Return [X, Y] of the center of cell containing provided text 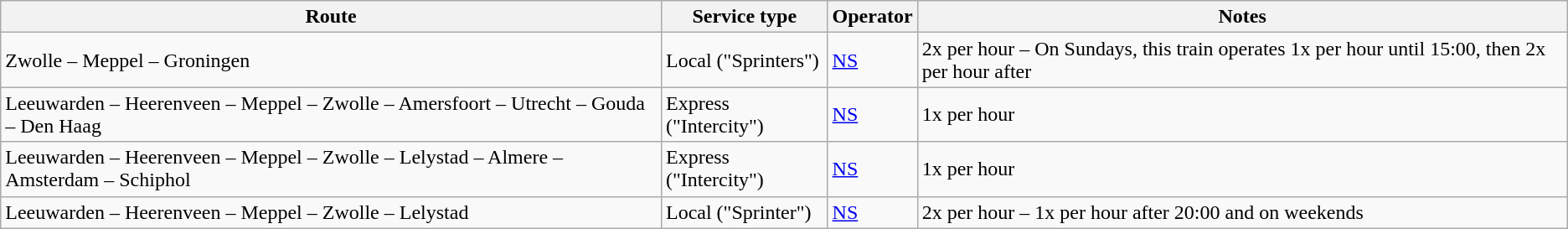
Local ("Sprinter") [744, 212]
Service type [744, 17]
2x per hour – On Sundays, this train operates 1x per hour until 15:00, then 2x per hour after [1242, 60]
2x per hour – 1x per hour after 20:00 and on weekends [1242, 212]
Zwolle – Meppel – Groningen [332, 60]
Leeuwarden – Heerenveen – Meppel – Zwolle – Lelystad – Almere – Amsterdam – Schiphol [332, 169]
Notes [1242, 17]
Leeuwarden – Heerenveen – Meppel – Zwolle – Amersfoort – Utrecht – Gouda – Den Haag [332, 114]
Operator [873, 17]
Route [332, 17]
Leeuwarden – Heerenveen – Meppel – Zwolle – Lelystad [332, 212]
Local ("Sprinters") [744, 60]
